Return [x, y] of the center of cell containing provided text 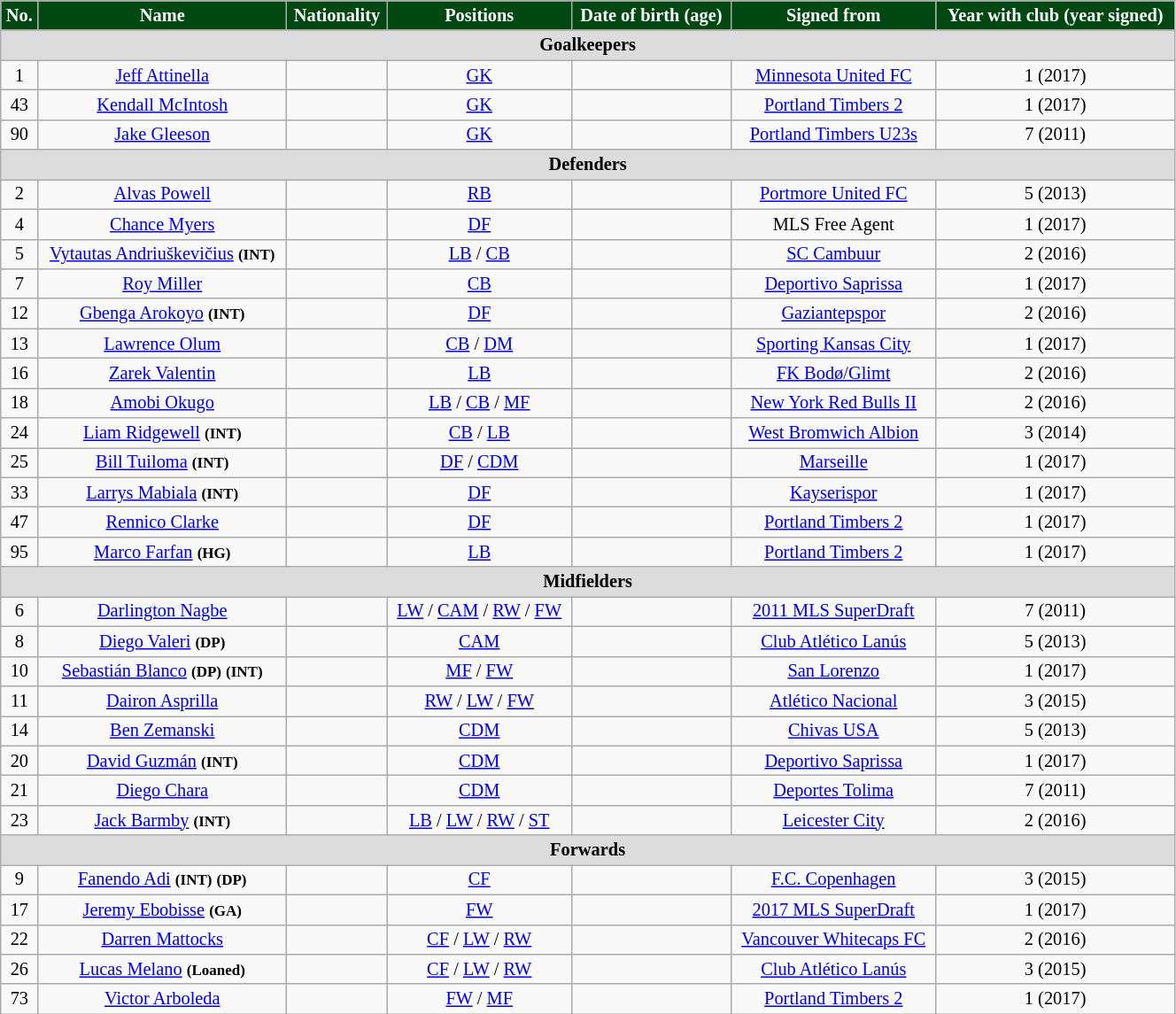
2 [19, 194]
Vytautas Andriuškevičius (INT) [163, 254]
4 [19, 224]
Date of birth (age) [652, 15]
Diego Valeri (DP) [163, 641]
Sebastián Blanco (DP) (INT) [163, 671]
33 [19, 492]
Jeremy Ebobisse (GA) [163, 910]
San Lorenzo [834, 671]
1 [19, 75]
Jack Barmby (INT) [163, 820]
RB [479, 194]
Name [163, 15]
Larrys Mabiala (INT) [163, 492]
CB / DM [479, 344]
Alvas Powell [163, 194]
CB / LB [479, 433]
Marseille [834, 462]
CF [479, 879]
Gbenga Arokoyo (INT) [163, 313]
Liam Ridgewell (INT) [163, 433]
Signed from [834, 15]
Sporting Kansas City [834, 344]
24 [19, 433]
Positions [479, 15]
LB / LW / RW / ST [479, 820]
RW / LW / FW [479, 701]
Midfielders [588, 582]
8 [19, 641]
23 [19, 820]
Portland Timbers U23s [834, 135]
Darlington Nagbe [163, 611]
Amobi Okugo [163, 403]
Defenders [588, 165]
17 [19, 910]
Bill Tuiloma (INT) [163, 462]
Jake Gleeson [163, 135]
Gaziantepspor [834, 313]
73 [19, 999]
Goalkeepers [588, 45]
Darren Mattocks [163, 940]
LB / CB / MF [479, 403]
F.C. Copenhagen [834, 879]
Deportes Tolima [834, 790]
Victor Arboleda [163, 999]
Zarek Valentin [163, 373]
16 [19, 373]
95 [19, 552]
10 [19, 671]
47 [19, 522]
LB / CB [479, 254]
14 [19, 731]
David Guzmán (INT) [163, 761]
Ben Zemanski [163, 731]
West Bromwich Albion [834, 433]
Forwards [588, 850]
No. [19, 15]
Year with club (year signed) [1056, 15]
Jeff Attinella [163, 75]
MLS Free Agent [834, 224]
FW / MF [479, 999]
Diego Chara [163, 790]
13 [19, 344]
22 [19, 940]
CAM [479, 641]
Dairon Asprilla [163, 701]
Marco Farfan (HG) [163, 552]
9 [19, 879]
Kayserispor [834, 492]
Leicester City [834, 820]
Nationality [337, 15]
Rennico Clarke [163, 522]
MF / FW [479, 671]
Minnesota United FC [834, 75]
7 [19, 283]
20 [19, 761]
LW / CAM / RW / FW [479, 611]
21 [19, 790]
25 [19, 462]
43 [19, 104]
Chance Myers [163, 224]
26 [19, 969]
New York Red Bulls II [834, 403]
11 [19, 701]
Roy Miller [163, 283]
3 (2014) [1056, 433]
2011 MLS SuperDraft [834, 611]
90 [19, 135]
FW [479, 910]
CB [479, 283]
6 [19, 611]
Fanendo Adi (INT) (DP) [163, 879]
18 [19, 403]
Lawrence Olum [163, 344]
5 [19, 254]
SC Cambuur [834, 254]
12 [19, 313]
Atlético Nacional [834, 701]
Chivas USA [834, 731]
DF / CDM [479, 462]
FK Bodø/Glimt [834, 373]
2017 MLS SuperDraft [834, 910]
Portmore United FC [834, 194]
Kendall McIntosh [163, 104]
Vancouver Whitecaps FC [834, 940]
Lucas Melano (Loaned) [163, 969]
